From the cell containing the given text, extract its center point as [x, y] coordinate. 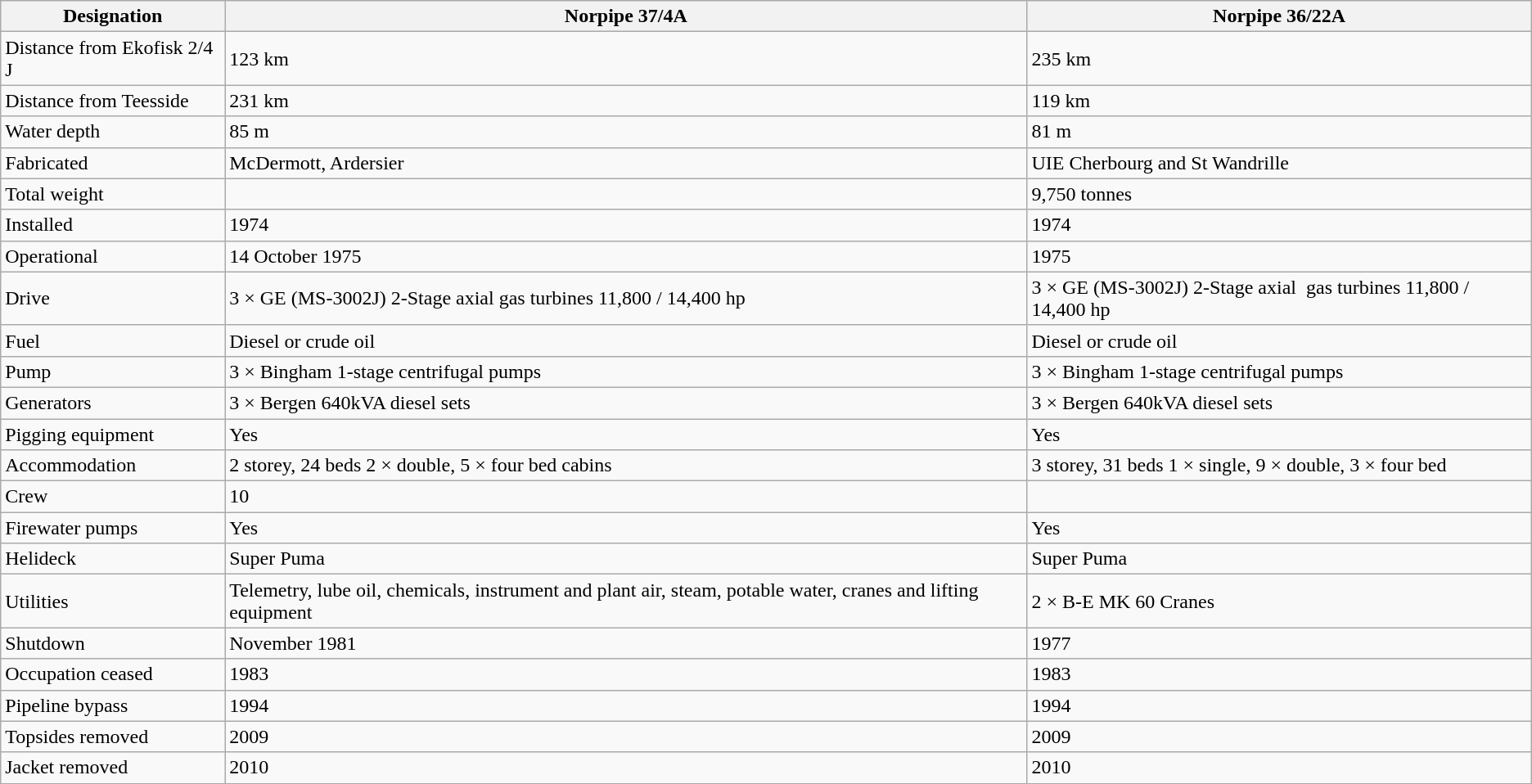
Utilities [113, 601]
Telemetry, lube oil, chemicals, instrument and plant air, steam, potable water, cranes and lifting equipment [626, 601]
Crew [113, 497]
Norpipe 36/22A [1279, 16]
Distance from Ekofisk 2/4 J [113, 59]
Pipeline bypass [113, 705]
3 storey, 31 beds 1 × single, 9 × double, 3 × four bed [1279, 466]
Accommodation [113, 466]
Fuel [113, 340]
Installed [113, 225]
10 [626, 497]
Pigging equipment [113, 435]
9,750 tonnes [1279, 194]
November 1981 [626, 643]
Water depth [113, 132]
Jacket removed [113, 768]
231 km [626, 101]
Drive [113, 298]
Generators [113, 403]
Topsides removed [113, 737]
Fabricated [113, 163]
1977 [1279, 643]
235 km [1279, 59]
2 storey, 24 beds 2 × double, 5 × four bed cabins [626, 466]
Total weight [113, 194]
123 km [626, 59]
Pump [113, 372]
Helideck [113, 559]
Firewater pumps [113, 528]
Occupation ceased [113, 674]
85 m [626, 132]
Shutdown [113, 643]
McDermott, Ardersier [626, 163]
119 km [1279, 101]
Designation [113, 16]
14 October 1975 [626, 256]
Distance from Teesside [113, 101]
81 m [1279, 132]
Operational [113, 256]
Norpipe 37/4A [626, 16]
2 × B-E MK 60 Cranes [1279, 601]
1975 [1279, 256]
UIE Cherbourg and St Wandrille [1279, 163]
